Search for the cell housing the specified text and yield its (X, Y) center coordinate. 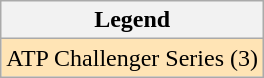
ATP Challenger Series (3) (132, 58)
Legend (132, 20)
